Provide the (x, y) coordinate of the cell's center where the given text is located.  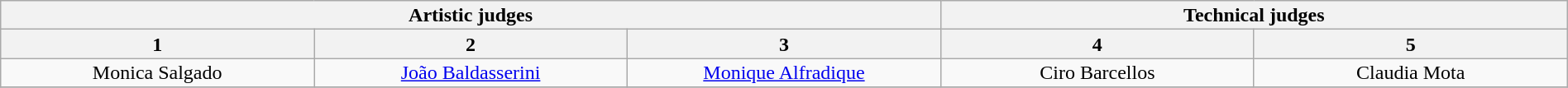
Technical judges (1254, 15)
Ciro Barcellos (1097, 72)
1 (157, 44)
3 (784, 44)
Monique Alfradique (784, 72)
Monica Salgado (157, 72)
2 (471, 44)
Artistic judges (471, 15)
Claudia Mota (1411, 72)
5 (1411, 44)
4 (1097, 44)
João Baldasserini (471, 72)
